Return (x, y) of the center of cell containing provided text 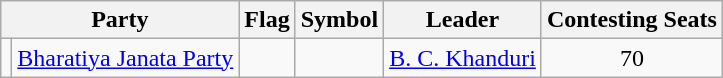
70 (632, 58)
Party (120, 20)
Flag (267, 20)
Contesting Seats (632, 20)
Symbol (339, 20)
B. C. Khanduri (463, 58)
Leader (463, 20)
Bharatiya Janata Party (126, 58)
